Identify which cell holds the provided text, then report its (x, y) central coordinate. 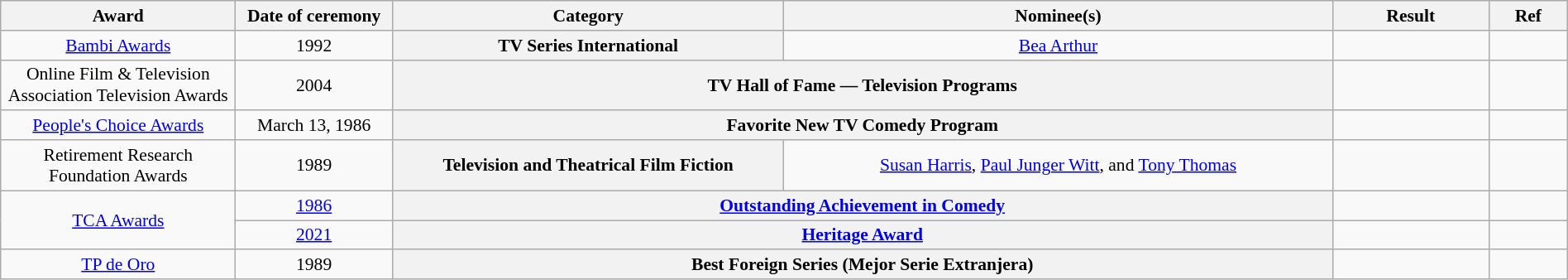
Date of ceremony (314, 16)
Heritage Award (862, 235)
Susan Harris, Paul Junger Witt, and Tony Thomas (1059, 166)
People's Choice Awards (118, 126)
Bambi Awards (118, 46)
Television and Theatrical Film Fiction (588, 166)
TCA Awards (118, 220)
TV Hall of Fame — Television Programs (862, 84)
Result (1411, 16)
March 13, 1986 (314, 126)
Retirement Research Foundation Awards (118, 166)
2021 (314, 235)
Best Foreign Series (Mejor Serie Extranjera) (862, 265)
Online Film & Television Association Television Awards (118, 84)
1992 (314, 46)
Favorite New TV Comedy Program (862, 126)
Nominee(s) (1059, 16)
1986 (314, 205)
Bea Arthur (1059, 46)
Ref (1528, 16)
Outstanding Achievement in Comedy (862, 205)
TP de Oro (118, 265)
Category (588, 16)
TV Series International (588, 46)
Award (118, 16)
2004 (314, 84)
